For the text-containing cell, return its midpoint in [x, y] coordinate format. 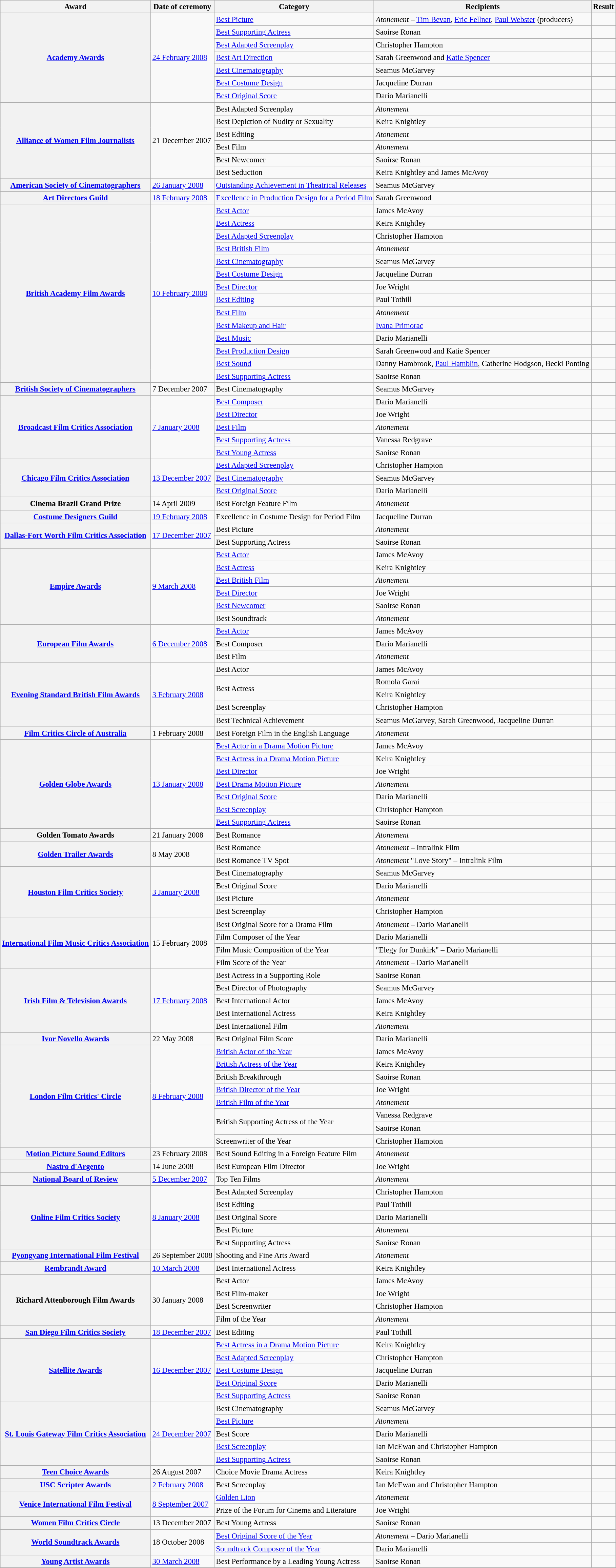
National Board of Review [75, 1179]
19 February 2008 [182, 517]
Irish Film & Television Awards [75, 1001]
Atonement "Love Story" – Intralink Film [482, 861]
Excellence in Production Design for a Period Film [294, 198]
30 March 2008 [182, 1561]
Best Film-maker [294, 1294]
26 January 2008 [182, 185]
St. Louis Gateway Film Critics Association [75, 1434]
30 January 2008 [182, 1300]
1 February 2008 [182, 733]
Cinema Brazil Grand Prize [75, 504]
"Elegy for Dunkirk" – Dario Marianelli [482, 950]
Best European Film Director [294, 1166]
15 February 2008 [182, 943]
Women Film Critics Circle [75, 1523]
Richard Attenborough Film Awards [75, 1300]
Keira Knightley and James McAvoy [482, 173]
Best Production Design [294, 351]
10 March 2008 [182, 1268]
Best Original Film Score [294, 1039]
Danny Hambrook, Paul Hamblin, Catherine Hodgson, Becki Ponting [482, 364]
Empire Awards [75, 586]
London Film Critics' Circle [75, 1096]
8 February 2008 [182, 1096]
Best Depiction of Nudity or Sexuality [294, 121]
Houston Film Critics Society [75, 892]
Evening Standard British Film Awards [75, 695]
Best Actress in a Supporting Role [294, 975]
Teen Choice Awards [75, 1472]
Best Makeup and Hair [294, 325]
Atonement – Intralink Film [482, 848]
USC Scripter Awards [75, 1485]
Ivor Novello Awards [75, 1039]
Alliance of Women Film Journalists [75, 141]
3 January 2008 [182, 892]
18 October 2008 [182, 1542]
Top Ten Films [294, 1179]
Sarah Greenwood [482, 198]
Rembrandt Award [75, 1268]
Shooting and Fine Arts Award [294, 1255]
European Film Awards [75, 644]
American Society of Cinematographers [75, 185]
British Film of the Year [294, 1103]
Seamus McGarvey, Sarah Greenwood, Jacqueline Durran [482, 720]
Best Score [294, 1434]
Film Score of the Year [294, 962]
Golden Tomato Awards [75, 835]
Film Music Composition of the Year [294, 950]
Best Actor in a Drama Motion Picture [294, 746]
26 August 2007 [182, 1472]
Best Music [294, 338]
British Actor of the Year [294, 1052]
Best Foreign Film in the English Language [294, 733]
Best Screenwriter [294, 1307]
Atonement – Tim Bevan, Eric Fellner, Paul Webster (producers) [482, 20]
Date of ceremony [182, 7]
Excellence in Costume Design for Period Film [294, 517]
23 February 2008 [182, 1153]
24 December 2007 [182, 1434]
Prize of the Forum for Cinema and Literature [294, 1510]
Young Artist Awards [75, 1561]
Film Composer of the Year [294, 937]
Film Critics Circle of Australia [75, 733]
Soundtrack Composer of the Year [294, 1549]
18 December 2007 [182, 1332]
14 June 2008 [182, 1166]
Best Original Score of the Year [294, 1536]
Costume Designers Guild [75, 517]
British Breakthrough [294, 1077]
13 January 2008 [182, 784]
8 September 2007 [182, 1504]
24 February 2008 [182, 58]
World Soundtrack Awards [75, 1542]
Best Art Direction [294, 58]
Golden Lion [294, 1497]
17 December 2007 [182, 536]
Best Director of Photography [294, 988]
Best Sound Editing in a Foreign Feature Film [294, 1153]
Best Sound [294, 364]
26 September 2008 [182, 1255]
Result [604, 7]
Golden Trailer Awards [75, 854]
Best International Actor [294, 1001]
Motion Picture Sound Editors [75, 1153]
Outstanding Achievement in Theatrical Releases [294, 185]
7 January 2008 [182, 427]
Best International Film [294, 1026]
British Academy Film Awards [75, 293]
17 February 2008 [182, 1001]
Satellite Awards [75, 1370]
Best Romance TV Spot [294, 861]
Venice International Film Festival [75, 1504]
Award [75, 7]
British Actress of the Year [294, 1064]
Art Directors Guild [75, 198]
22 May 2008 [182, 1039]
Screenwriter of the Year [294, 1141]
Nastro d'Argento [75, 1166]
3 February 2008 [182, 695]
International Film Music Critics Association [75, 943]
2 February 2008 [182, 1485]
Online Film Critics Society [75, 1217]
Ivana Primorac [482, 325]
9 March 2008 [182, 586]
6 December 2008 [182, 644]
18 February 2008 [182, 198]
Dallas-Fort Worth Film Critics Association [75, 536]
8 May 2008 [182, 854]
21 December 2007 [182, 141]
San Diego Film Critics Society [75, 1332]
British Director of the Year [294, 1090]
Category [294, 7]
Pyongyang International Film Festival [75, 1255]
Best Drama Motion Picture [294, 784]
Best Seduction [294, 173]
Choice Movie Drama Actress [294, 1472]
8 January 2008 [182, 1217]
5 December 2007 [182, 1179]
Chicago Film Critics Association [75, 478]
Recipients [482, 7]
16 December 2007 [182, 1370]
10 February 2008 [182, 293]
Best Performance by a Leading Young Actress [294, 1561]
14 April 2009 [182, 504]
Best Technical Achievement [294, 720]
Golden Globe Awards [75, 784]
British Society of Cinematographers [75, 389]
Academy Awards [75, 58]
Film of the Year [294, 1319]
Best Foreign Feature Film [294, 504]
7 December 2007 [182, 389]
Romola Garai [482, 682]
Best Original Score for a Drama Film [294, 924]
21 January 2008 [182, 835]
Broadcast Film Critics Association [75, 427]
British Supporting Actress of the Year [294, 1122]
Best Soundtrack [294, 618]
